Output the (x, y) coordinate of the center of the cell containing the given text.  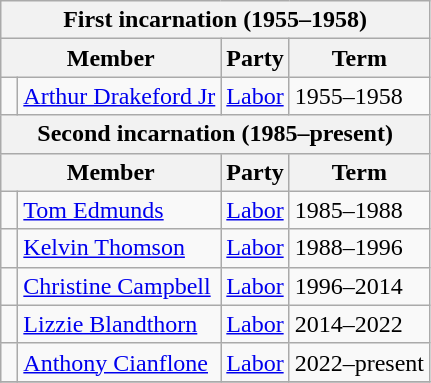
Kelvin Thomson (120, 248)
2014–2022 (359, 324)
2022–present (359, 362)
1996–2014 (359, 286)
First incarnation (1955–1958) (216, 20)
Arthur Drakeford Jr (120, 96)
1985–1988 (359, 210)
Second incarnation (1985–present) (216, 134)
1988–1996 (359, 248)
Christine Campbell (120, 286)
Anthony Cianflone (120, 362)
Lizzie Blandthorn (120, 324)
Tom Edmunds (120, 210)
1955–1958 (359, 96)
